From the cell containing the given text, extract its center point as [x, y] coordinate. 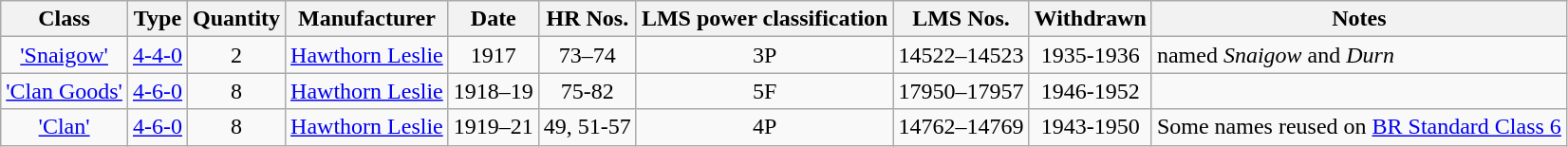
LMS power classification [765, 19]
73–74 [587, 55]
2 [237, 55]
4P [765, 127]
14522–14523 [961, 55]
14762–14769 [961, 127]
'Clan' [65, 127]
17950–17957 [961, 91]
Date [494, 19]
Notes [1359, 19]
Quantity [237, 19]
1918–19 [494, 91]
3P [765, 55]
'Snaigow' [65, 55]
named Snaigow and Durn [1359, 55]
75-82 [587, 91]
4-4-0 [158, 55]
Withdrawn [1090, 19]
Class [65, 19]
'Clan Goods' [65, 91]
LMS Nos. [961, 19]
HR Nos. [587, 19]
49, 51-57 [587, 127]
Some names reused on BR Standard Class 6 [1359, 127]
1919–21 [494, 127]
1943-1950 [1090, 127]
1935-1936 [1090, 55]
1946-1952 [1090, 91]
5F [765, 91]
Type [158, 19]
1917 [494, 55]
Manufacturer [367, 19]
